Return [X, Y] of the center of cell containing provided text 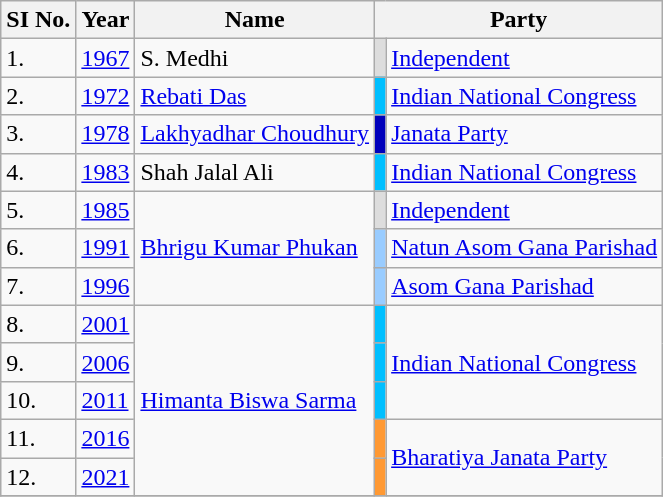
12. [38, 477]
2016 [106, 438]
S. Medhi [255, 58]
Bhrigu Kumar Phukan [255, 248]
3. [38, 134]
Asom Gana Parishad [524, 286]
2001 [106, 324]
2021 [106, 477]
7. [38, 286]
1991 [106, 248]
Bharatiya Janata Party [524, 457]
Name [255, 20]
1985 [106, 210]
1996 [106, 286]
SI No. [38, 20]
Natun Asom Gana Parishad [524, 248]
2. [38, 96]
10. [38, 400]
1972 [106, 96]
Rebati Das [255, 96]
2006 [106, 362]
9. [38, 362]
1978 [106, 134]
Lakhyadhar Choudhury [255, 134]
1983 [106, 172]
1967 [106, 58]
4. [38, 172]
8. [38, 324]
6. [38, 248]
11. [38, 438]
Himanta Biswa Sarma [255, 400]
Party [519, 20]
Year [106, 20]
Janata Party [524, 134]
1. [38, 58]
5. [38, 210]
2011 [106, 400]
Shah Jalal Ali [255, 172]
